Output the [x, y] coordinate of the center of the cell containing the given text.  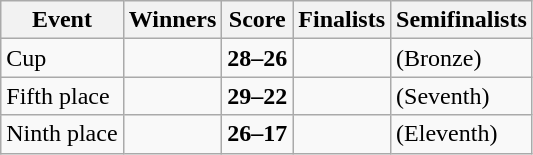
Semifinalists [462, 20]
26–17 [258, 134]
Ninth place [62, 134]
Score [258, 20]
(Eleventh) [462, 134]
Finalists [342, 20]
(Seventh) [462, 96]
28–26 [258, 58]
Winners [172, 20]
Cup [62, 58]
Fifth place [62, 96]
(Bronze) [462, 58]
Event [62, 20]
29–22 [258, 96]
